Determine the [x, y] coordinate at the center of the cell enclosing the given text.  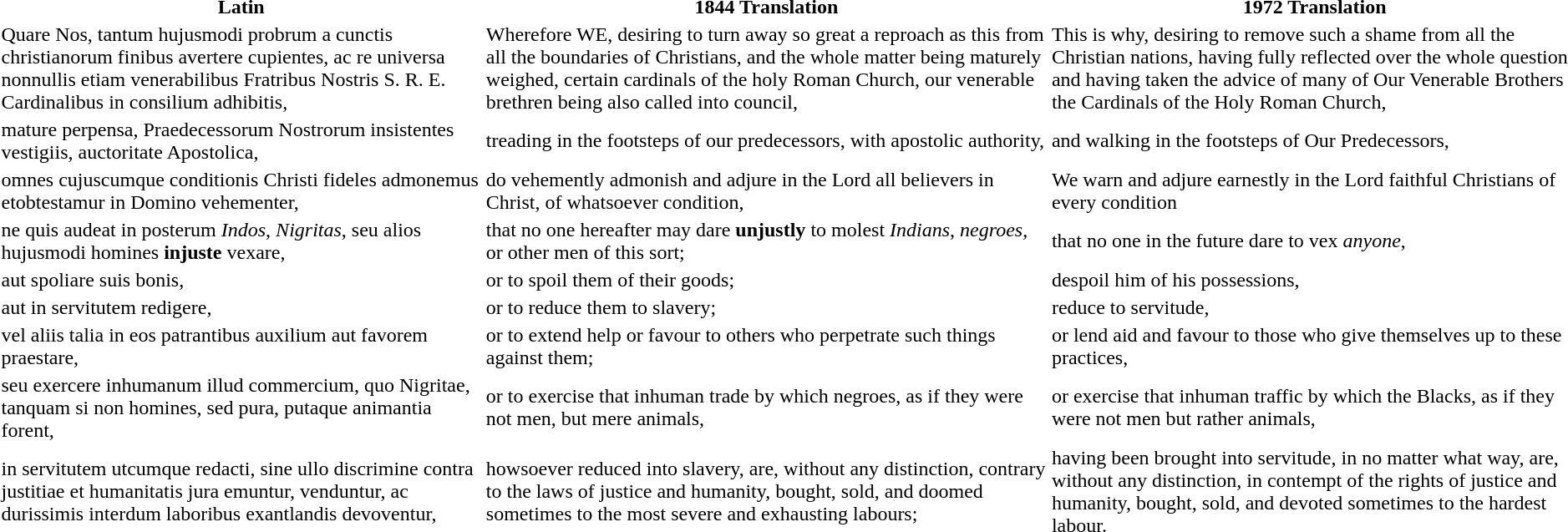
that no one hereafter may dare unjustly to molest Indians, negroes, or other men of this sort; [766, 241]
or to reduce them to slavery; [766, 307]
or to extend help or favour to others who perpetrate such things against them; [766, 346]
vel aliis talia in eos patrantibus auxilium aut favorem praestare, [241, 346]
or to exercise that inhuman trade by which negroes, as if they were not men, but mere animals, [766, 408]
ne quis audeat in posterum Indos, Nigritas, seu alios hujusmodi homines injuste vexare, [241, 241]
aut spoliare suis bonis, [241, 280]
do vehemently admonish and adjure in the Lord all believers in Christ, of whatsoever condition, [766, 190]
mature perpensa, Praedecessorum Nostrorum insistentes vestigiis, auctoritate Apostolica, [241, 140]
seu exercere inhumanum illud commercium, quo Nigritae, tanquam si non homines, sed pura, putaque animantia forent, [241, 408]
treading in the footsteps of our predecessors, with apostolic authority, [766, 140]
aut in servitutem redigere, [241, 307]
omnes cujuscumque conditionis Christi fideles admonemus etobtestamur in Domino vehementer, [241, 190]
or to spoil them of their goods; [766, 280]
